Locate the cell with the specified text and output its (x, y) center coordinate. 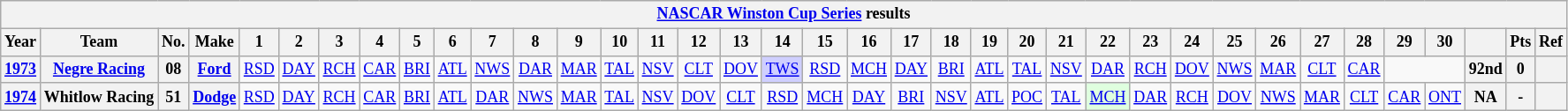
Whitlow Racing (99, 97)
10 (619, 42)
24 (1193, 42)
3 (339, 42)
20 (1027, 42)
0 (1521, 69)
Year (21, 42)
Dodge (215, 97)
7 (493, 42)
11 (657, 42)
9 (579, 42)
Team (99, 42)
08 (173, 69)
8 (535, 42)
13 (741, 42)
ONT (1445, 97)
23 (1150, 42)
Pts (1521, 42)
Negre Racing (99, 69)
6 (452, 42)
Ref (1551, 42)
1 (259, 42)
29 (1405, 42)
92nd (1486, 69)
Make (215, 42)
14 (783, 42)
25 (1235, 42)
TWS (783, 69)
5 (417, 42)
51 (173, 97)
26 (1278, 42)
22 (1108, 42)
NASCAR Winston Cup Series results (784, 14)
Ford (215, 69)
27 (1322, 42)
17 (911, 42)
19 (989, 42)
28 (1364, 42)
30 (1445, 42)
12 (699, 42)
No. (173, 42)
16 (869, 42)
15 (825, 42)
21 (1065, 42)
18 (951, 42)
NA (1486, 97)
4 (380, 42)
1974 (21, 97)
2 (299, 42)
1973 (21, 69)
- (1521, 97)
POC (1027, 97)
